Scan for the cell matching the given text and deliver its [X, Y] coordinate at center. 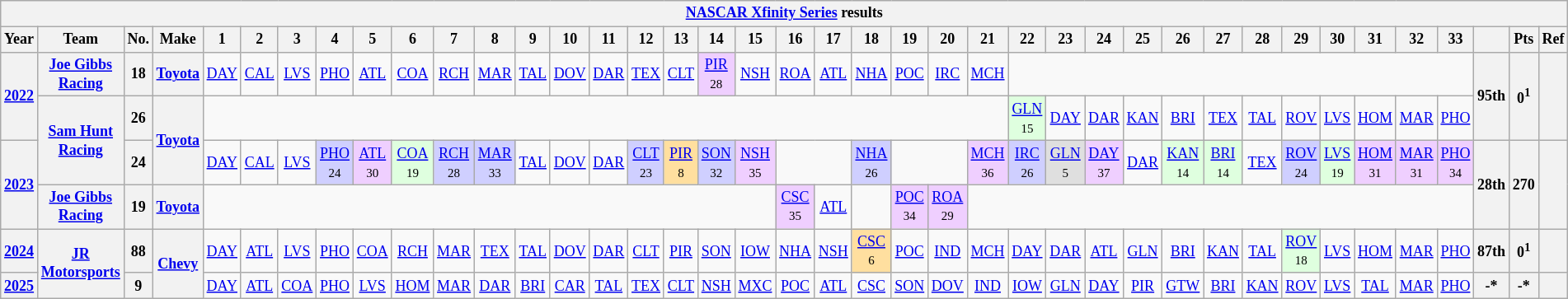
HOM31 [1375, 162]
Pts [1523, 40]
SON32 [716, 162]
MXC [755, 285]
PIR28 [716, 74]
NHA26 [871, 162]
10 [570, 40]
Chevy [178, 264]
JR Motorsports [81, 264]
25 [1143, 40]
6 [412, 40]
IRC26 [1027, 162]
ATL30 [373, 162]
PHO34 [1456, 162]
17 [833, 40]
23 [1065, 40]
3 [297, 40]
14 [716, 40]
COA19 [412, 162]
KAN14 [1183, 162]
15 [755, 40]
CLT23 [646, 162]
ROV24 [1301, 162]
20 [948, 40]
28th [1492, 185]
5 [373, 40]
21 [988, 40]
28 [1262, 40]
NSH35 [755, 162]
MAR31 [1416, 162]
31 [1375, 40]
13 [681, 40]
ROA [796, 74]
Year [20, 40]
MCH36 [988, 162]
PHO24 [335, 162]
8 [495, 40]
CSC6 [871, 251]
POC34 [910, 207]
ROV18 [1301, 251]
29 [1301, 40]
NASCAR Xfinity Series results [785, 13]
22 [1027, 40]
88 [138, 251]
87th [1492, 251]
2022 [20, 96]
ROA29 [948, 207]
MAR33 [495, 162]
LVS19 [1337, 162]
32 [1416, 40]
16 [796, 40]
11 [608, 40]
12 [646, 40]
DAY37 [1105, 162]
CSC [871, 285]
Make [178, 40]
2024 [20, 251]
CSC35 [796, 207]
BRI14 [1223, 162]
30 [1337, 40]
2025 [20, 285]
No. [138, 40]
2023 [20, 185]
Team [81, 40]
33 [1456, 40]
CAR [570, 285]
GLN5 [1065, 162]
Sam Hunt Racing [81, 140]
RCH28 [454, 162]
27 [1223, 40]
PIR8 [681, 162]
Ref [1553, 40]
IRC [948, 74]
GLN15 [1027, 119]
1 [222, 40]
270 [1523, 185]
4 [335, 40]
2 [259, 40]
7 [454, 40]
95th [1492, 96]
GTW [1183, 285]
